Return [x, y] of the center of cell containing provided text 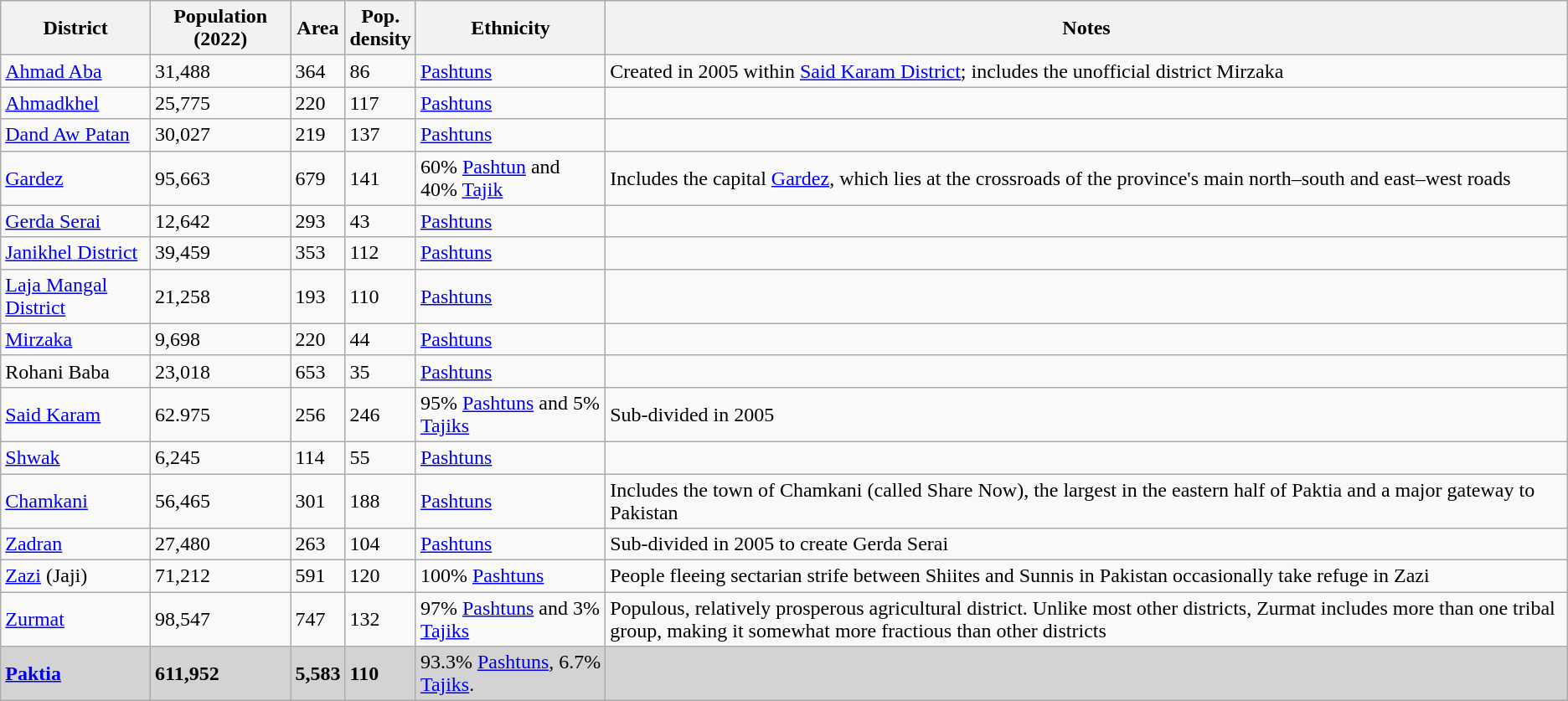
263 [318, 544]
Sub-divided in 2005 to create Gerda Serai [1087, 544]
Mirzaka [75, 339]
679 [318, 178]
Gerda Serai [75, 221]
364 [318, 71]
117 [380, 103]
100% Pashtuns [510, 576]
9,698 [219, 339]
People fleeing sectarian strife between Shiites and Sunnis in Pakistan occasionally take refuge in Zazi [1087, 576]
Includes the town of Chamkani (called Share Now), the largest in the eastern half of Paktia and a major gateway to Pakistan [1087, 501]
293 [318, 221]
353 [318, 253]
39,459 [219, 253]
193 [318, 296]
Zadran [75, 544]
747 [318, 620]
Sub-divided in 2005 [1087, 414]
Notes [1087, 28]
21,258 [219, 296]
Janikhel District [75, 253]
Ahmadkhel [75, 103]
Area [318, 28]
256 [318, 414]
23,018 [219, 371]
219 [318, 135]
Gardez [75, 178]
114 [318, 457]
43 [380, 221]
5,583 [318, 673]
104 [380, 544]
Laja Mangal District [75, 296]
Said Karam [75, 414]
55 [380, 457]
Rohani Baba [75, 371]
Includes the capital Gardez, which lies at the crossroads of the province's main north–south and east–west roads [1087, 178]
District [75, 28]
Created in 2005 within Said Karam District; includes the unofficial district Mirzaka [1087, 71]
71,212 [219, 576]
Paktia [75, 673]
Dand Aw Patan [75, 135]
60% Pashtun and 40% Tajik [510, 178]
Zazi (Jaji) [75, 576]
35 [380, 371]
Chamkani [75, 501]
188 [380, 501]
27,480 [219, 544]
246 [380, 414]
Shwak [75, 457]
86 [380, 71]
56,465 [219, 501]
653 [318, 371]
132 [380, 620]
62.975 [219, 414]
591 [318, 576]
Ahmad Aba [75, 71]
120 [380, 576]
95% Pashtuns and 5% Tajiks [510, 414]
Zurmat [75, 620]
44 [380, 339]
97% Pashtuns and 3% Tajiks [510, 620]
141 [380, 178]
Population (2022) [219, 28]
301 [318, 501]
25,775 [219, 103]
Pop.density [380, 28]
611,952 [219, 673]
6,245 [219, 457]
Ethnicity [510, 28]
137 [380, 135]
30,027 [219, 135]
12,642 [219, 221]
31,488 [219, 71]
95,663 [219, 178]
112 [380, 253]
98,547 [219, 620]
93.3% Pashtuns, 6.7% Tajiks. [510, 673]
